Determine the [x, y] coordinate at the center of the cell enclosing the given text.  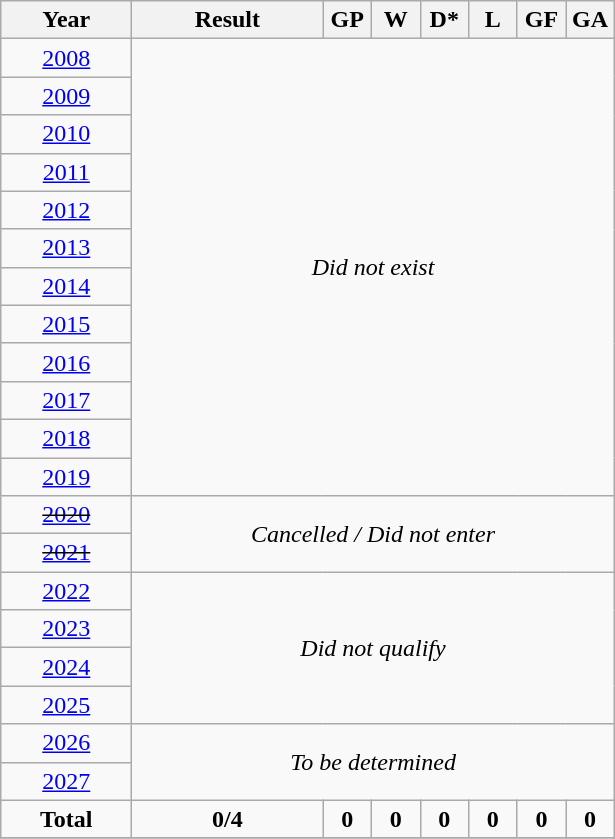
2015 [66, 324]
2010 [66, 134]
GP [348, 20]
2019 [66, 477]
2025 [66, 705]
Did not qualify [373, 648]
Cancelled / Did not enter [373, 534]
2014 [66, 286]
2009 [66, 96]
2008 [66, 58]
2018 [66, 438]
2013 [66, 248]
2021 [66, 553]
2020 [66, 515]
Did not exist [373, 268]
D* [444, 20]
To be determined [373, 762]
Result [228, 20]
2016 [66, 362]
2022 [66, 591]
Total [66, 819]
2017 [66, 400]
2023 [66, 629]
GF [542, 20]
2011 [66, 172]
GA [590, 20]
0/4 [228, 819]
W [396, 20]
2026 [66, 743]
2012 [66, 210]
2024 [66, 667]
Year [66, 20]
L [494, 20]
2027 [66, 781]
